Find where the given text appears and provide that cell's center as [X, Y] coordinate. 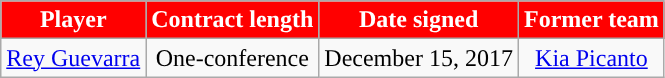
One-conference [232, 58]
Kia Picanto [591, 58]
Date signed [419, 20]
Rey Guevarra [74, 58]
Former team [591, 20]
December 15, 2017 [419, 58]
Player [74, 20]
Contract length [232, 20]
